Detect which cell encompasses the target text, then output its [x, y] center coordinate. 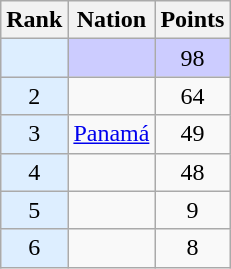
Nation [112, 20]
48 [192, 172]
9 [192, 210]
4 [34, 172]
6 [34, 248]
98 [192, 58]
64 [192, 96]
2 [34, 96]
Rank [34, 20]
8 [192, 248]
Points [192, 20]
Panamá [112, 134]
3 [34, 134]
5 [34, 210]
49 [192, 134]
